Return (X, Y) of the center of cell containing provided text 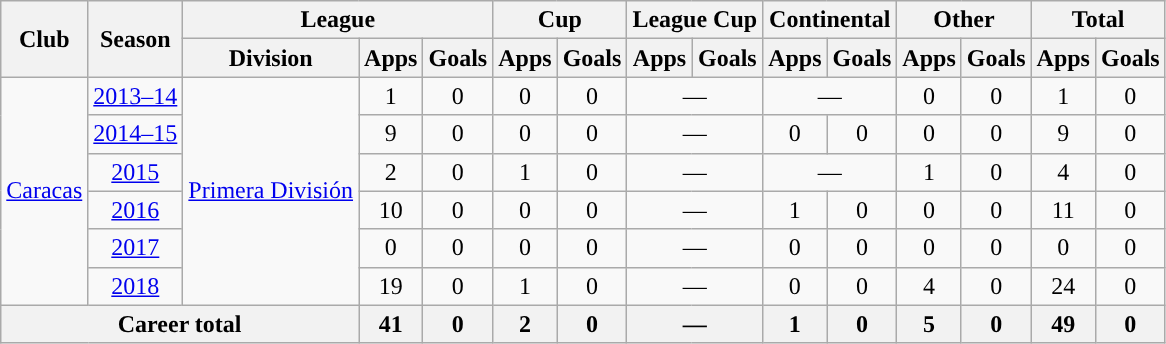
2014–15 (136, 134)
League (338, 20)
Primera División (271, 191)
49 (1063, 324)
Season (136, 39)
Total (1098, 20)
41 (391, 324)
2016 (136, 210)
Division (271, 58)
2017 (136, 248)
10 (391, 210)
11 (1063, 210)
2015 (136, 172)
Other (964, 20)
Continental (830, 20)
Cup (560, 20)
Club (44, 39)
Career total (180, 324)
19 (391, 286)
League Cup (695, 20)
Caracas (44, 191)
24 (1063, 286)
5 (929, 324)
2018 (136, 286)
2013–14 (136, 96)
